Pinpoint the cell where the given text exists, returning its [x, y] midpoint coordinate. 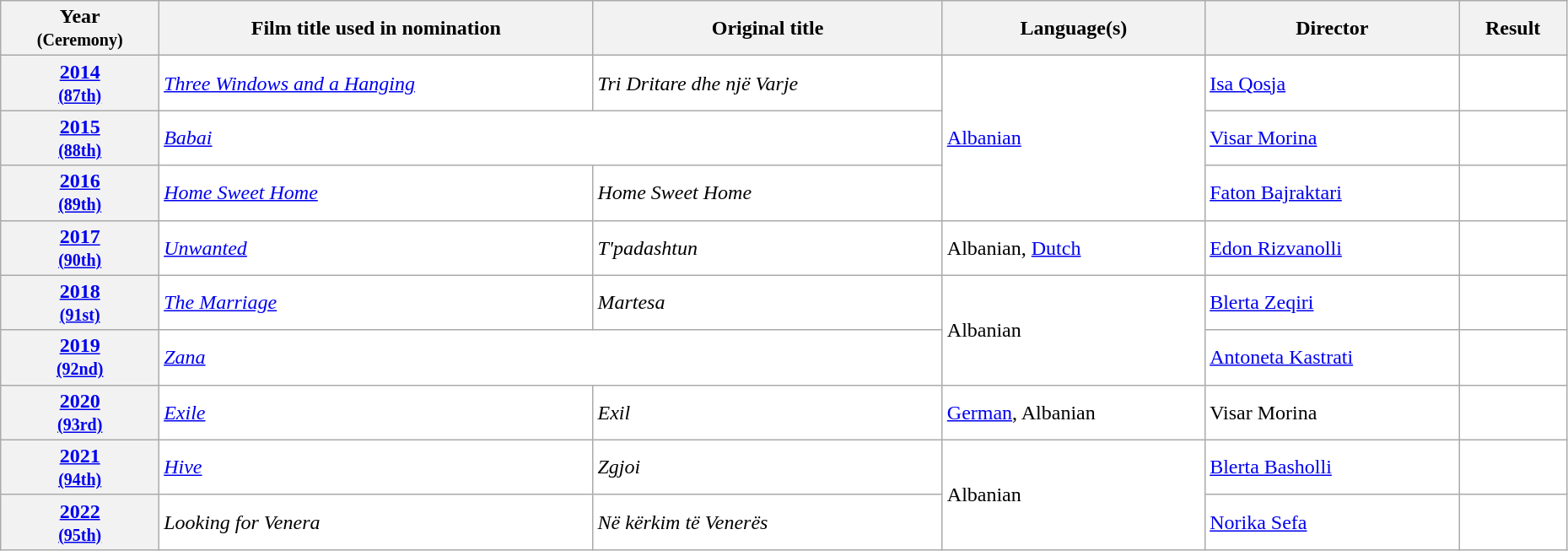
2015(88th) [80, 138]
Result [1513, 29]
Language(s) [1073, 29]
Edon Rizvanolli [1333, 248]
Babai [552, 138]
Zgjoi [768, 467]
2016(89th) [80, 192]
Looking for Venera [376, 521]
Në kërkim të Venerës [768, 521]
Blerta Basholli [1333, 467]
Isa Qosja [1333, 83]
2017(90th) [80, 248]
The Marriage [376, 302]
2014(87th) [80, 83]
Year(Ceremony) [80, 29]
2019(92nd) [80, 358]
Unwanted [376, 248]
2018(91st) [80, 302]
T'padashtun [768, 248]
Exile [376, 412]
Exil [768, 412]
Faton Bajraktari [1333, 192]
Film title used in nomination [376, 29]
Hive [376, 467]
Zana [552, 358]
Antoneta Kastrati [1333, 358]
2020(93rd) [80, 412]
Norika Sefa [1333, 521]
Martesa [768, 302]
2021(94th) [80, 467]
2022(95th) [80, 521]
Original title [768, 29]
Tri Dritare dhe një Varje [768, 83]
German, Albanian [1073, 412]
Director [1333, 29]
Blerta Zeqiri [1333, 302]
Three Windows and a Hanging [376, 83]
Albanian, Dutch [1073, 248]
